From the cell containing the given text, extract its center point as [x, y] coordinate. 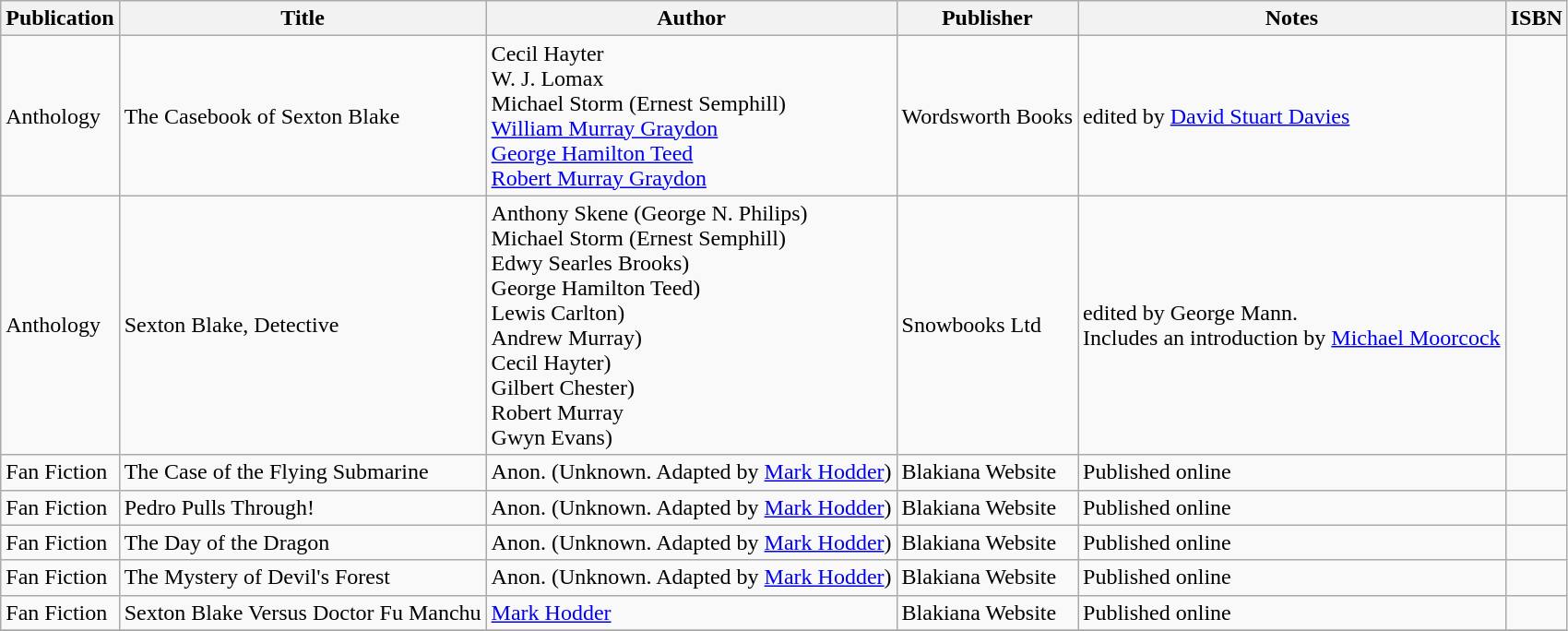
The Case of the Flying Submarine [303, 472]
Sexton Blake Versus Doctor Fu Manchu [303, 613]
Author [692, 18]
ISBN [1537, 18]
edited by George Mann. Includes an introduction by Michael Moorcock [1292, 325]
Title [303, 18]
Publisher [987, 18]
The Casebook of Sexton Blake [303, 116]
Mark Hodder [692, 613]
Snowbooks Ltd [987, 325]
Wordsworth Books [987, 116]
Pedro Pulls Through! [303, 507]
Publication [60, 18]
Notes [1292, 18]
Cecil HayterW. J. LomaxMichael Storm (Ernest Semphill)William Murray GraydonGeorge Hamilton TeedRobert Murray Graydon [692, 116]
The Day of the Dragon [303, 542]
The Mystery of Devil's Forest [303, 577]
Sexton Blake, Detective [303, 325]
edited by David Stuart Davies [1292, 116]
